Return the (x, y) coordinate for the center point of the cell that contains the specified text.  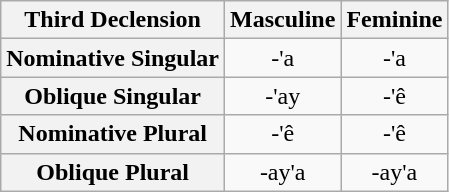
Feminine (394, 20)
Oblique Plural (113, 172)
Nominative Singular (113, 58)
Oblique Singular (113, 96)
-'ay (283, 96)
Masculine (283, 20)
Third Declension (113, 20)
Nominative Plural (113, 134)
